For the text-containing cell, return its midpoint in (X, Y) coordinate format. 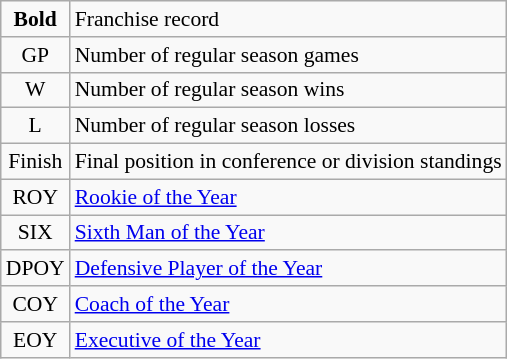
EOY (36, 340)
W (36, 90)
GP (36, 55)
ROY (36, 197)
Final position in conference or division standings (288, 162)
Rookie of the Year (288, 197)
Finish (36, 162)
L (36, 126)
Number of regular season wins (288, 90)
DPOY (36, 269)
Executive of the Year (288, 340)
Defensive Player of the Year (288, 269)
Number of regular season losses (288, 126)
Sixth Man of the Year (288, 233)
COY (36, 304)
Number of regular season games (288, 55)
SIX (36, 233)
Coach of the Year (288, 304)
Franchise record (288, 19)
Bold (36, 19)
